Scan for the cell matching the given text and deliver its (x, y) coordinate at center. 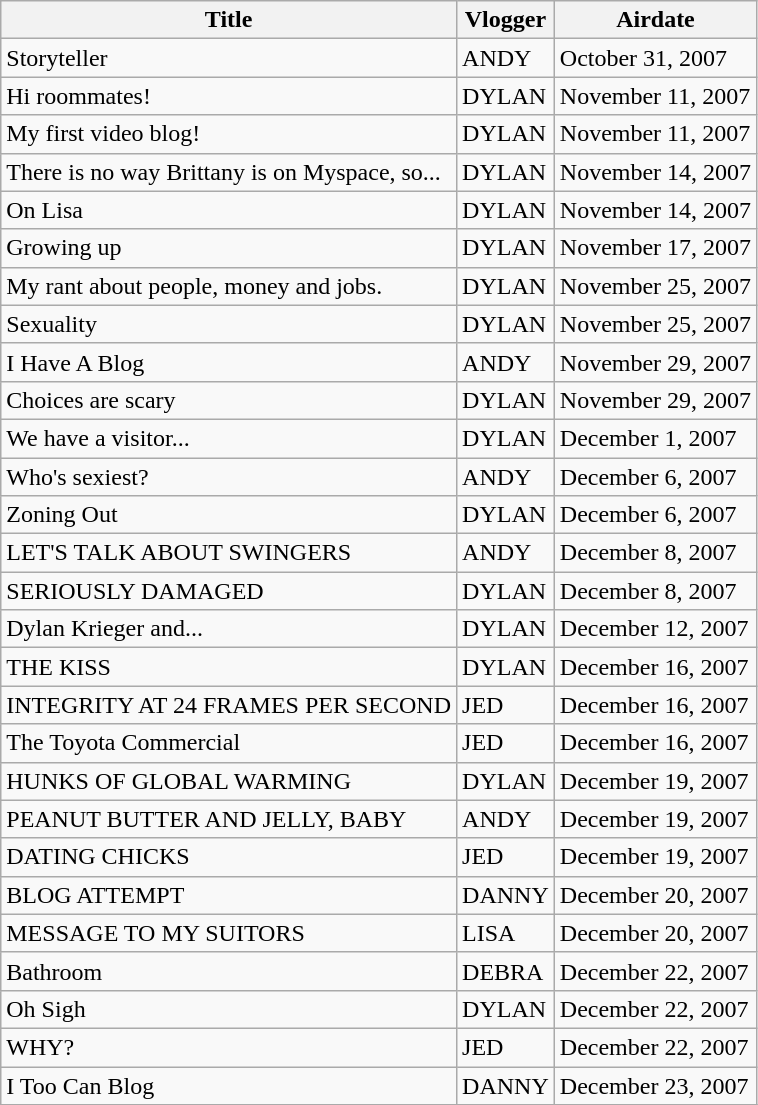
HUNKS OF GLOBAL WARMING (229, 781)
Title (229, 20)
My rant about people, money and jobs. (229, 286)
MESSAGE TO MY SUITORS (229, 933)
November 17, 2007 (655, 248)
There is no way Brittany is on Myspace, so... (229, 172)
BLOG ATTEMPT (229, 895)
My first video blog! (229, 134)
THE KISS (229, 667)
Zoning Out (229, 515)
WHY? (229, 1047)
LET'S TALK ABOUT SWINGERS (229, 553)
Sexuality (229, 324)
LISA (506, 933)
I Have A Blog (229, 362)
October 31, 2007 (655, 58)
Choices are scary (229, 400)
PEANUT BUTTER AND JELLY, BABY (229, 819)
Vlogger (506, 20)
Bathroom (229, 971)
Dylan Krieger and... (229, 629)
On Lisa (229, 210)
We have a visitor... (229, 438)
I Too Can Blog (229, 1085)
INTEGRITY AT 24 FRAMES PER SECOND (229, 705)
DEBRA (506, 971)
Who's sexiest? (229, 477)
Airdate (655, 20)
Hi roommates! (229, 96)
SERIOUSLY DAMAGED (229, 591)
December 12, 2007 (655, 629)
Growing up (229, 248)
Oh Sigh (229, 1009)
Storyteller (229, 58)
DATING CHICKS (229, 857)
The Toyota Commercial (229, 743)
December 23, 2007 (655, 1085)
December 1, 2007 (655, 438)
